Search for the cell housing the specified text and yield its (X, Y) center coordinate. 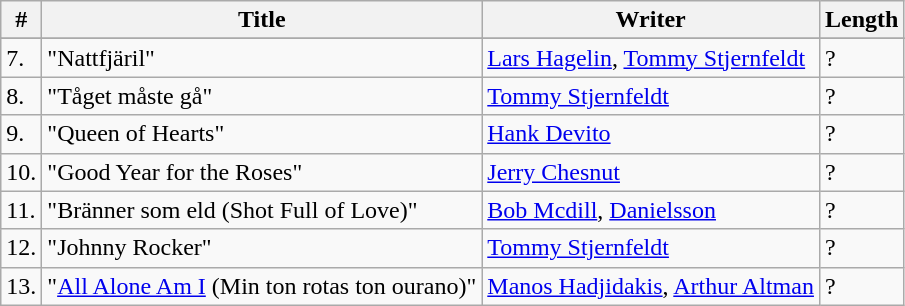
8. (22, 96)
"Johnny Rocker" (262, 248)
"All Alone Am I (Min ton rotas ton ourano)" (262, 286)
Lars Hagelin, Tommy Stjernfeldt (651, 58)
"Nattfjäril" (262, 58)
Writer (651, 20)
10. (22, 172)
13. (22, 286)
"Good Year for the Roses" (262, 172)
7. (22, 58)
"Tåget måste gå" (262, 96)
Length (861, 20)
Jerry Chesnut (651, 172)
9. (22, 134)
"Bränner som eld (Shot Full of Love)" (262, 210)
11. (22, 210)
Title (262, 20)
Manos Hadjidakis, Arthur Altman (651, 286)
"Queen of Hearts" (262, 134)
Bob Mcdill, Danielsson (651, 210)
# (22, 20)
Hank Devito (651, 134)
12. (22, 248)
